Detect which cell encompasses the target text, then output its (X, Y) center coordinate. 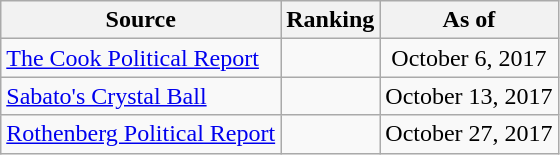
The Cook Political Report (141, 58)
Source (141, 20)
Sabato's Crystal Ball (141, 96)
Ranking (330, 20)
October 6, 2017 (469, 58)
As of (469, 20)
October 27, 2017 (469, 134)
October 13, 2017 (469, 96)
Rothenberg Political Report (141, 134)
